Capture the cell that displays the provided text and extract its [X, Y] central coordinate. 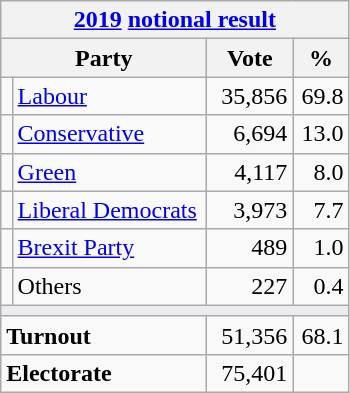
Green [110, 172]
35,856 [250, 96]
227 [250, 286]
% [321, 58]
8.0 [321, 172]
Vote [250, 58]
0.4 [321, 286]
7.7 [321, 210]
Liberal Democrats [110, 210]
51,356 [250, 335]
13.0 [321, 134]
1.0 [321, 248]
Conservative [110, 134]
6,694 [250, 134]
Turnout [104, 335]
489 [250, 248]
Others [110, 286]
3,973 [250, 210]
68.1 [321, 335]
Electorate [104, 373]
4,117 [250, 172]
75,401 [250, 373]
Brexit Party [110, 248]
2019 notional result [175, 20]
Labour [110, 96]
69.8 [321, 96]
Party [104, 58]
